Provide the [X, Y] coordinate of the cell's center where the given text is located.  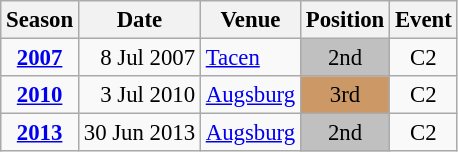
2007 [40, 58]
8 Jul 2007 [139, 58]
3 Jul 2010 [139, 95]
30 Jun 2013 [139, 133]
Season [40, 20]
Tacen [250, 58]
Venue [250, 20]
Event [424, 20]
Position [344, 20]
2013 [40, 133]
2010 [40, 95]
3rd [344, 95]
Date [139, 20]
